Return [x, y] of the center of cell containing provided text 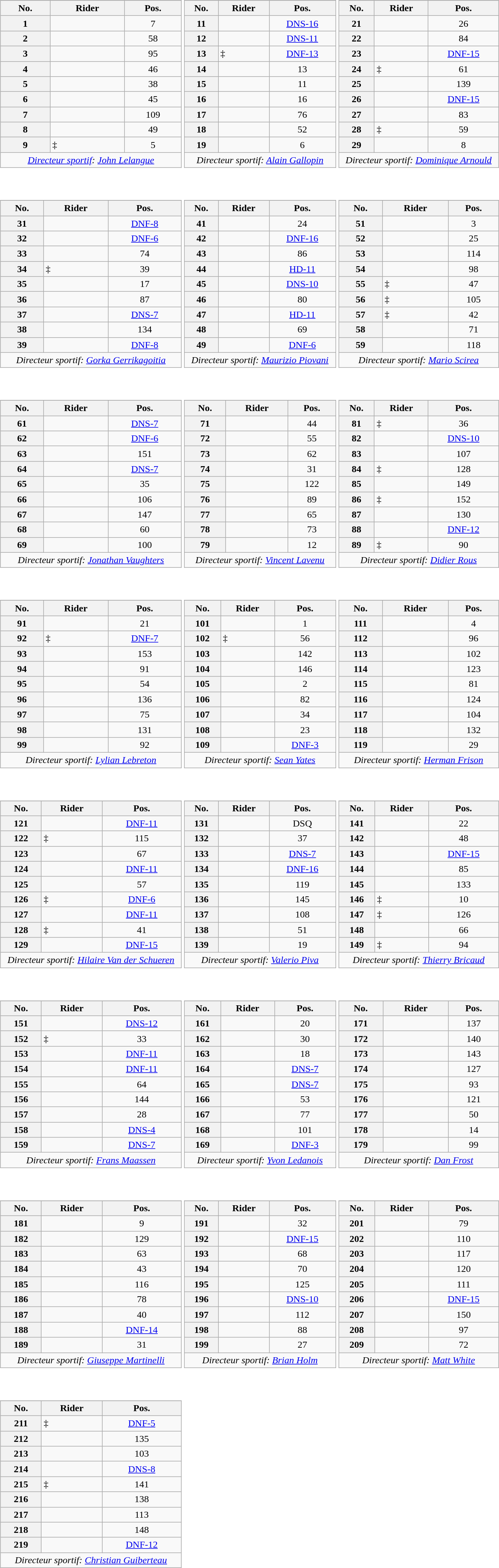
202 [357, 1238]
Directeur sportif: Christian Guiberteau [91, 1560]
No. Rider Pos. 161 20 162 30 163 18 164 DNS-7 165 DNS-7 166 53 167 77 168 101 169 DNF-3 Directeur sportif: Yvon Ledanois [260, 1079]
188 [21, 1330]
203 [357, 1254]
DNF-5 [142, 1424]
Directeur sportif: Vincent Lavenu [260, 560]
166 [203, 1099]
218 [21, 1530]
209 [357, 1345]
164 [203, 1069]
No. Rider Pos. 41 24 42 DNF-16 43 86 44 HD-11 45 DNS-10 46 80 47 HD-11 48 69 49 DNF-6 Directeur sportif: Maurizio Piovani [260, 279]
DNF-13 [303, 53]
173 [361, 1054]
110 [463, 1238]
194 [202, 1269]
196 [202, 1299]
162 [203, 1038]
15 [201, 84]
185 [21, 1284]
No. Rider Pos. 71 44 72 55 73 62 74 31 75 122 76 89 77 65 78 73 79 12 Directeur sportif: Vincent Lavenu [260, 479]
80 [303, 299]
189 [21, 1345]
181 [21, 1223]
Directeur sportif: Hilaire Van der Schueren [91, 960]
201 [357, 1223]
198 [202, 1330]
211 [21, 1424]
176 [361, 1099]
199 [202, 1345]
207 [357, 1315]
Directeur sportif: Mario Scirea [418, 360]
120 [463, 1269]
174 [361, 1069]
100 [145, 545]
140 [473, 1038]
20 [305, 1023]
165 [203, 1084]
70 [303, 1269]
197 [202, 1315]
191 [202, 1223]
DNF-7 [145, 639]
179 [361, 1145]
DNS-12 [142, 1023]
150 [463, 1315]
Directeur sportif: Frans Maassen [91, 1160]
DNS-11 [303, 38]
130 [463, 514]
Directeur sportif: Giuseppe Martinelli [91, 1360]
195 [202, 1284]
192 [202, 1238]
217 [21, 1515]
Directeur sportif: Brian Holm [260, 1360]
158 [21, 1130]
208 [357, 1330]
40 [142, 1315]
219 [21, 1545]
DNS-8 [142, 1469]
206 [357, 1299]
163 [203, 1054]
Directeur sportif: Jonathan Vaughters [91, 560]
Directeur sportif: Yvon Ledanois [260, 1160]
171 [361, 1023]
Directeur sportif: Gorka Gerrikagoitia [91, 360]
Directeur sportif: Herman Frison [418, 760]
No. Rider Pos. 191 32 192 DNF-15 193 68 194 70 195 125 196 DNS-10 197 112 198 88 199 27 Directeur sportif: Brian Holm [260, 1279]
60 [145, 530]
187 [21, 1315]
DNF-14 [142, 1330]
30 [305, 1038]
161 [203, 1023]
168 [203, 1130]
Directeur sportif: Valerio Piva [260, 960]
159 [21, 1145]
Directeur sportif: Dan Frost [418, 1160]
177 [361, 1115]
90 [463, 545]
DSQ [303, 823]
215 [21, 1484]
182 [21, 1238]
DNS-16 [303, 23]
Directeur sportif: Thierry Bricaud [418, 960]
Directeur sportif: Lylian Lebreton [91, 760]
184 [21, 1269]
214 [21, 1469]
156 [21, 1099]
167 [203, 1115]
Directeur sportif: Dominique Arnould [418, 160]
204 [357, 1269]
175 [361, 1084]
212 [21, 1439]
157 [21, 1115]
186 [21, 1299]
183 [21, 1254]
Directeur sportif: Didier Rous [418, 560]
193 [202, 1254]
Directeur sportif: Matt White [418, 1360]
205 [357, 1284]
216 [21, 1499]
10 [463, 899]
No. Rider Pos. 101 1 102 ‡ 56 103 142 104 146 105 2 106 82 107 34 108 23 109 DNF-3 Directeur sportif: Sean Yates [260, 679]
Directeur sportif: Maurizio Piovani [260, 360]
169 [203, 1145]
50 [473, 1115]
Directeur sportif: John Lelangue [91, 160]
DNS-4 [142, 1130]
Directeur sportif: Alain Gallopin [260, 160]
Directeur sportif: Sean Yates [260, 760]
154 [21, 1069]
155 [21, 1084]
172 [361, 1038]
178 [361, 1130]
213 [21, 1454]
No. Rider Pos. 131 DSQ 132 37 133 DNS-7 134 DNF-16 135 119 136 145 137 108 138 51 139 19 Directeur sportif: Valerio Piva [260, 879]
